Detect which cell encompasses the target text, then output its (x, y) center coordinate. 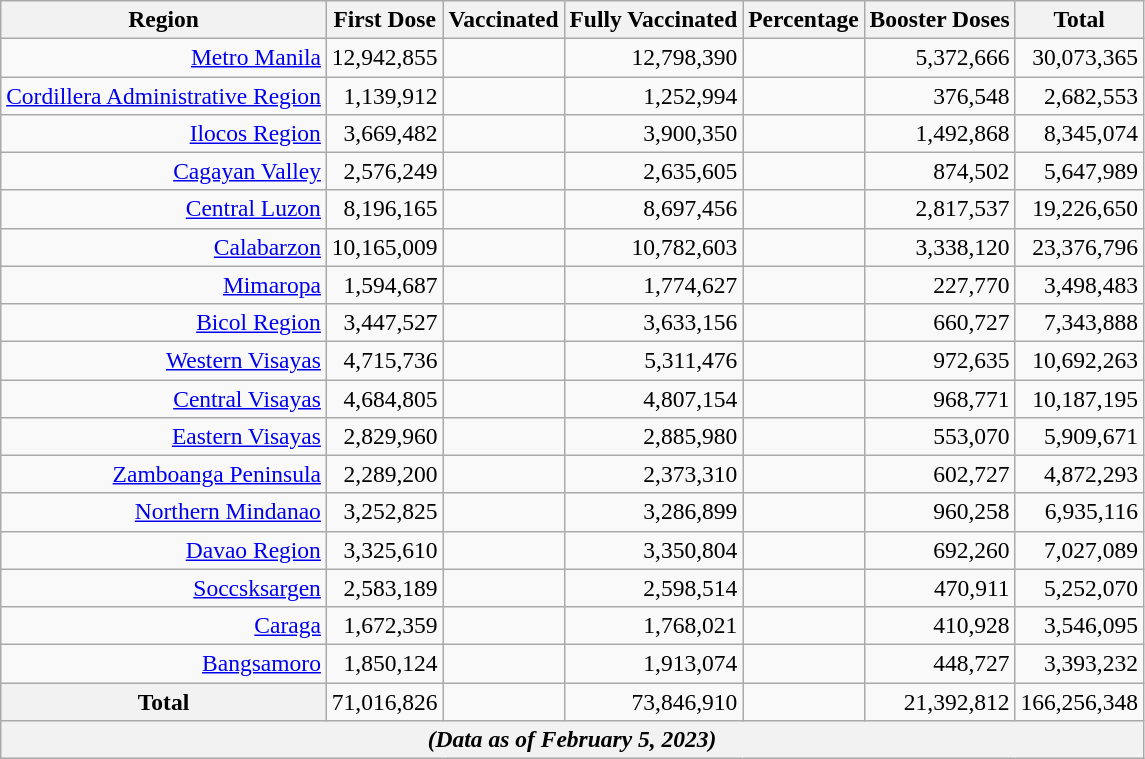
23,376,796 (1079, 247)
5,647,989 (1079, 171)
Percentage (804, 19)
3,498,483 (1079, 285)
1,139,912 (384, 95)
1,594,687 (384, 285)
2,576,249 (384, 171)
2,829,960 (384, 436)
10,187,195 (1079, 398)
227,770 (940, 285)
3,633,156 (654, 322)
553,070 (940, 436)
Bangsamoro (164, 663)
4,807,154 (654, 398)
8,697,456 (654, 209)
Fully Vaccinated (654, 19)
1,672,359 (384, 625)
5,372,666 (940, 57)
Western Visayas (164, 360)
Central Visayas (164, 398)
Caraga (164, 625)
960,258 (940, 512)
Eastern Visayas (164, 436)
Region (164, 19)
692,260 (940, 550)
5,311,476 (654, 360)
3,286,899 (654, 512)
Mimaropa (164, 285)
3,393,232 (1079, 663)
3,546,095 (1079, 625)
6,935,116 (1079, 512)
7,343,888 (1079, 322)
448,727 (940, 663)
Bicol Region (164, 322)
4,684,805 (384, 398)
12,942,855 (384, 57)
376,548 (940, 95)
10,165,009 (384, 247)
3,447,527 (384, 322)
3,252,825 (384, 512)
30,073,365 (1079, 57)
410,928 (940, 625)
Cordillera Administrative Region (164, 95)
1,492,868 (940, 133)
3,325,610 (384, 550)
972,635 (940, 360)
73,846,910 (654, 701)
Vaccinated (504, 19)
1,252,994 (654, 95)
10,782,603 (654, 247)
2,598,514 (654, 588)
2,682,553 (1079, 95)
(Data as of February 5, 2023) (572, 739)
602,727 (940, 474)
Calabarzon (164, 247)
Metro Manila (164, 57)
10,692,263 (1079, 360)
19,226,650 (1079, 209)
2,583,189 (384, 588)
660,727 (940, 322)
Zamboanga Peninsula (164, 474)
Cagayan Valley (164, 171)
2,635,605 (654, 171)
71,016,826 (384, 701)
Central Luzon (164, 209)
Booster Doses (940, 19)
4,715,736 (384, 360)
2,289,200 (384, 474)
1,774,627 (654, 285)
470,911 (940, 588)
5,909,671 (1079, 436)
3,900,350 (654, 133)
8,196,165 (384, 209)
166,256,348 (1079, 701)
3,669,482 (384, 133)
2,885,980 (654, 436)
Davao Region (164, 550)
874,502 (940, 171)
Northern Mindanao (164, 512)
1,913,074 (654, 663)
3,350,804 (654, 550)
8,345,074 (1079, 133)
2,817,537 (940, 209)
12,798,390 (654, 57)
21,392,812 (940, 701)
4,872,293 (1079, 474)
1,850,124 (384, 663)
1,768,021 (654, 625)
First Dose (384, 19)
Soccsksargen (164, 588)
5,252,070 (1079, 588)
7,027,089 (1079, 550)
Ilocos Region (164, 133)
968,771 (940, 398)
2,373,310 (654, 474)
3,338,120 (940, 247)
